Extract the [x, y] coordinate from the center of the cell holding the provided text.  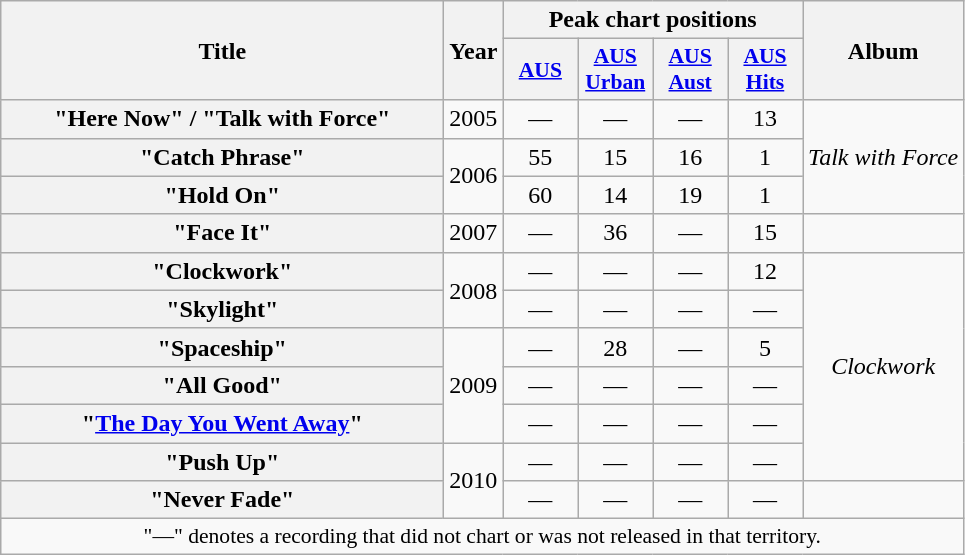
"Skylight" [222, 309]
"All Good" [222, 385]
16 [690, 157]
Year [474, 50]
AUS [540, 70]
"Here Now" / "Talk with Force" [222, 119]
2007 [474, 233]
55 [540, 157]
"Push Up" [222, 461]
2006 [474, 176]
2009 [474, 385]
AUS Hits [766, 70]
2008 [474, 290]
2010 [474, 480]
5 [766, 347]
"The Day You Went Away" [222, 423]
"Catch Phrase" [222, 157]
"Face It" [222, 233]
19 [690, 195]
60 [540, 195]
Peak chart positions [653, 20]
Title [222, 50]
2005 [474, 119]
28 [616, 347]
"Clockwork" [222, 271]
Clockwork [882, 366]
"Never Fade" [222, 500]
12 [766, 271]
"Hold On" [222, 195]
"Spaceship" [222, 347]
36 [616, 233]
13 [766, 119]
Album [882, 50]
AUS Urban [616, 70]
AUS Aust [690, 70]
14 [616, 195]
Talk with Force [882, 157]
"—" denotes a recording that did not chart or was not released in that territory. [482, 537]
